Determine the [x, y] coordinate at the center of the cell enclosing the given text.  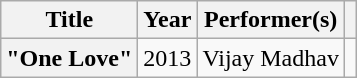
2013 [168, 58]
Performer(s) [271, 20]
Year [168, 20]
Vijay Madhav [271, 58]
"One Love" [70, 58]
Title [70, 20]
